Extract the [x, y] coordinate from the center of the cell holding the provided text.  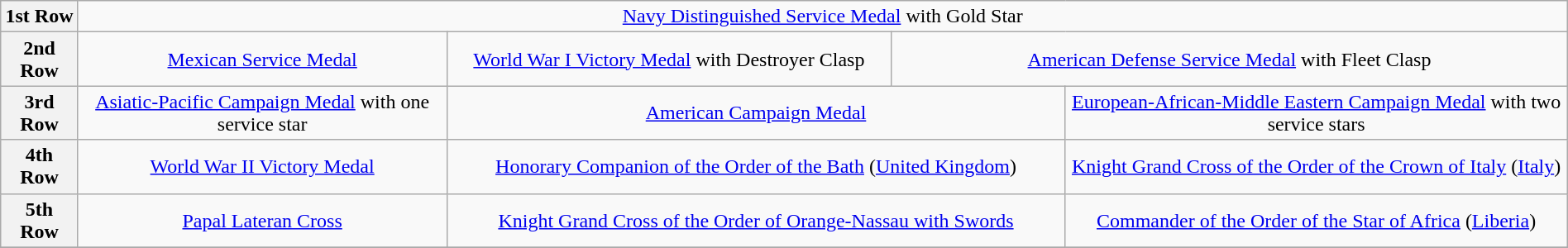
World War I Victory Medal with Destroyer Clasp [669, 60]
Mexican Service Medal [262, 60]
Knight Grand Cross of the Order of Orange-Nassau with Swords [756, 220]
2nd Row [40, 60]
5th Row [40, 220]
Asiatic-Pacific Campaign Medal with one service star [262, 112]
Navy Distinguished Service Medal with Gold Star [822, 17]
Commander of the Order of the Star of Africa (Liberia) [1317, 220]
European-African-Middle Eastern Campaign Medal with two service stars [1317, 112]
4th Row [40, 167]
American Campaign Medal [756, 112]
3rd Row [40, 112]
Knight Grand Cross of the Order of the Crown of Italy (Italy) [1317, 167]
Papal Lateran Cross [262, 220]
World War II Victory Medal [262, 167]
1st Row [40, 17]
Honorary Companion of the Order of the Bath (United Kingdom) [756, 167]
American Defense Service Medal with Fleet Clasp [1230, 60]
